Identify which cell holds the provided text, then report its (x, y) central coordinate. 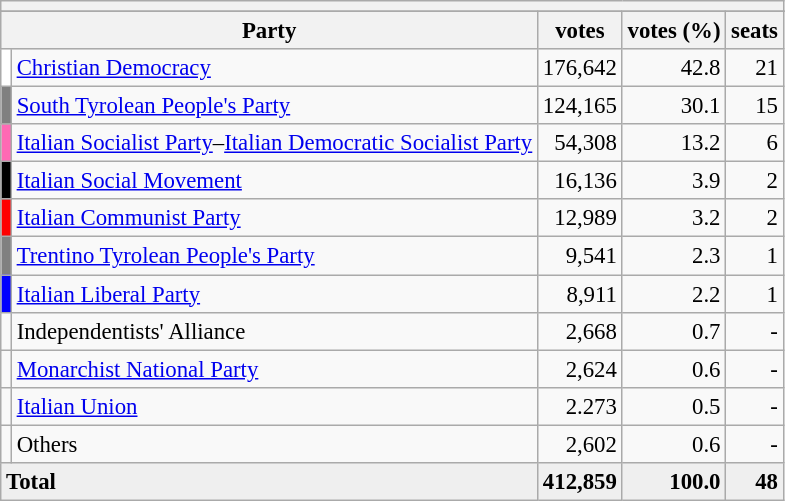
2,624 (580, 369)
176,642 (580, 68)
2,602 (580, 444)
0.7 (674, 331)
9,541 (580, 256)
seats (754, 31)
Italian Liberal Party (274, 294)
Independentists' Alliance (274, 331)
Italian Social Movement (274, 181)
6 (754, 143)
2,668 (580, 331)
42.8 (674, 68)
Total (270, 482)
Italian Socialist Party–Italian Democratic Socialist Party (274, 143)
16,136 (580, 181)
0.5 (674, 406)
2.3 (674, 256)
412,859 (580, 482)
votes (580, 31)
21 (754, 68)
votes (%) (674, 31)
2.2 (674, 294)
13.2 (674, 143)
124,165 (580, 106)
2.273 (580, 406)
12,989 (580, 219)
3.9 (674, 181)
Party (270, 31)
8,911 (580, 294)
48 (754, 482)
100.0 (674, 482)
Italian Union (274, 406)
30.1 (674, 106)
3.2 (674, 219)
Trentino Tyrolean People's Party (274, 256)
South Tyrolean People's Party (274, 106)
15 (754, 106)
Monarchist National Party (274, 369)
Christian Democracy (274, 68)
54,308 (580, 143)
Italian Communist Party (274, 219)
Others (274, 444)
